From the cell containing the given text, extract its center point as [x, y] coordinate. 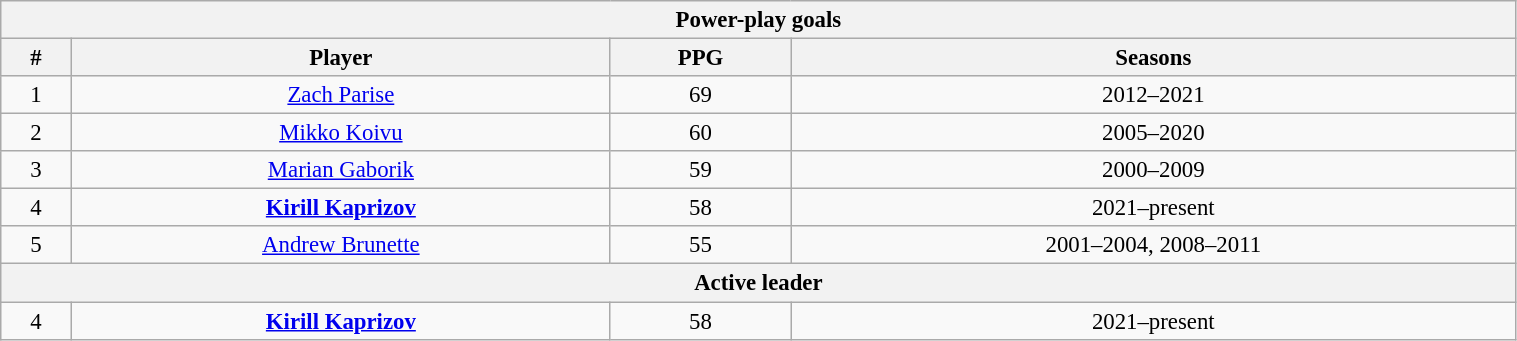
Active leader [758, 283]
# [36, 58]
Marian Gaborik [340, 170]
55 [700, 245]
2001–2004, 2008–2011 [1154, 245]
PPG [700, 58]
1 [36, 95]
Zach Parise [340, 95]
Power-play goals [758, 20]
2000–2009 [1154, 170]
Player [340, 58]
2005–2020 [1154, 133]
Andrew Brunette [340, 245]
2 [36, 133]
2012–2021 [1154, 95]
3 [36, 170]
Mikko Koivu [340, 133]
Seasons [1154, 58]
69 [700, 95]
5 [36, 245]
60 [700, 133]
59 [700, 170]
